Determine the [x, y] coordinate at the center of the cell enclosing the given text.  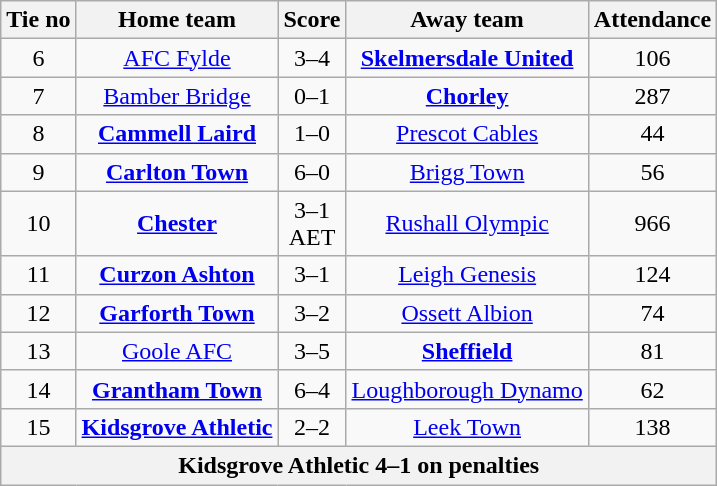
Ossett Albion [467, 313]
6–4 [312, 389]
Skelmersdale United [467, 58]
62 [652, 389]
14 [38, 389]
Grantham Town [177, 389]
0–1 [312, 96]
74 [652, 313]
138 [652, 427]
Away team [467, 20]
287 [652, 96]
13 [38, 351]
106 [652, 58]
3–4 [312, 58]
Kidsgrove Athletic 4–1 on penalties [359, 465]
Prescot Cables [467, 134]
966 [652, 224]
15 [38, 427]
Chester [177, 224]
3–1AET [312, 224]
Goole AFC [177, 351]
3–1 [312, 275]
Brigg Town [467, 172]
1–0 [312, 134]
6 [38, 58]
AFC Fylde [177, 58]
Carlton Town [177, 172]
Leigh Genesis [467, 275]
6–0 [312, 172]
Leek Town [467, 427]
3–5 [312, 351]
11 [38, 275]
8 [38, 134]
Cammell Laird [177, 134]
124 [652, 275]
56 [652, 172]
Kidsgrove Athletic [177, 427]
Rushall Olympic [467, 224]
Bamber Bridge [177, 96]
Curzon Ashton [177, 275]
3–2 [312, 313]
2–2 [312, 427]
Garforth Town [177, 313]
Tie no [38, 20]
Score [312, 20]
9 [38, 172]
Chorley [467, 96]
12 [38, 313]
81 [652, 351]
Attendance [652, 20]
7 [38, 96]
44 [652, 134]
Home team [177, 20]
Loughborough Dynamo [467, 389]
10 [38, 224]
Sheffield [467, 351]
